Provide the [x, y] coordinate of the cell's center where the given text is located.  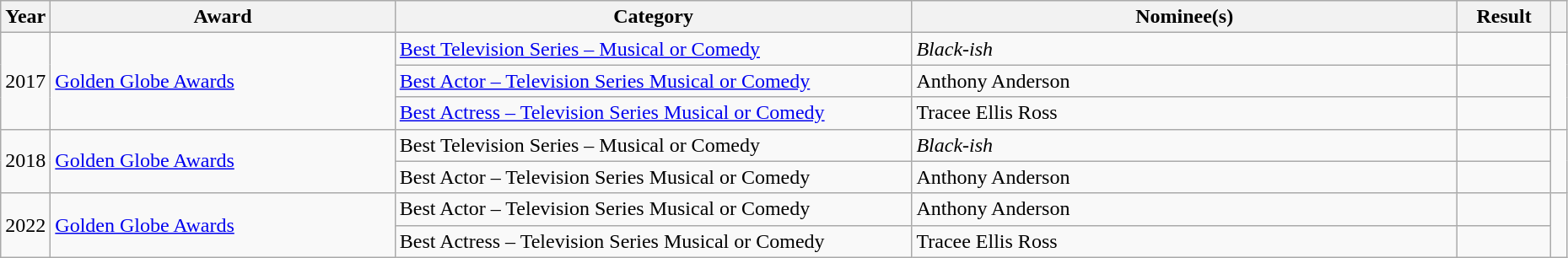
Award [223, 17]
Category [653, 17]
2022 [25, 225]
2017 [25, 81]
Nominee(s) [1184, 17]
Year [25, 17]
Result [1503, 17]
2018 [25, 161]
